Identify which cell holds the provided text, then report its [x, y] central coordinate. 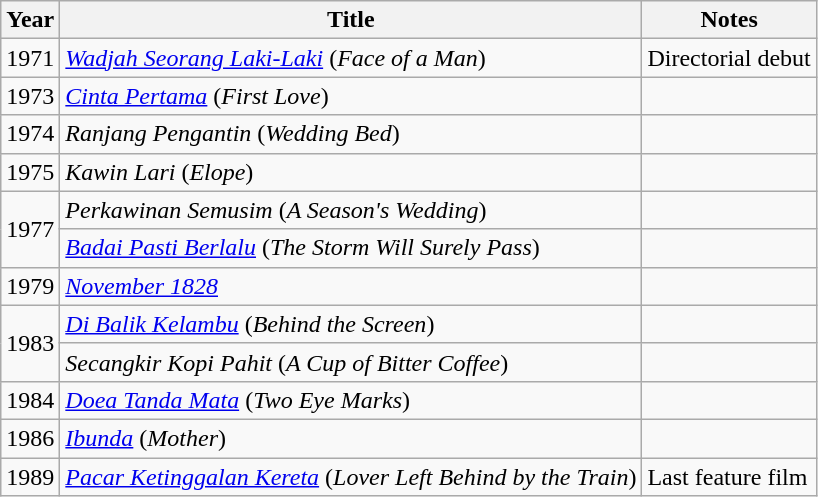
Notes [729, 20]
1986 [30, 438]
1971 [30, 58]
Doea Tanda Mata (Two Eye Marks) [351, 400]
Year [30, 20]
1979 [30, 286]
1974 [30, 134]
Di Balik Kelambu (Behind the Screen) [351, 324]
Directorial debut [729, 58]
Ranjang Pengantin (Wedding Bed) [351, 134]
November 1828 [351, 286]
Ibunda (Mother) [351, 438]
1973 [30, 96]
1983 [30, 343]
Perkawinan Semusim (A Season's Wedding) [351, 210]
1975 [30, 172]
Title [351, 20]
Badai Pasti Berlalu (The Storm Will Surely Pass) [351, 248]
Pacar Ketinggalan Kereta (Lover Left Behind by the Train) [351, 477]
Last feature film [729, 477]
Secangkir Kopi Pahit (A Cup of Bitter Coffee) [351, 362]
Cinta Pertama (First Love) [351, 96]
1989 [30, 477]
Kawin Lari (Elope) [351, 172]
1977 [30, 229]
1984 [30, 400]
Wadjah Seorang Laki-Laki (Face of a Man) [351, 58]
